Find where the given text appears and provide that cell's center as (x, y) coordinate. 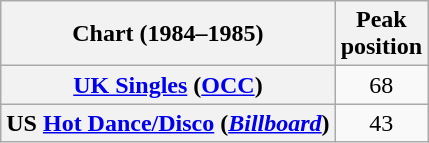
US Hot Dance/Disco (Billboard) (168, 123)
Chart (1984–1985) (168, 34)
UK Singles (OCC) (168, 85)
Peakposition (381, 34)
68 (381, 85)
43 (381, 123)
